Pinpoint the cell where the given text exists, returning its (X, Y) midpoint coordinate. 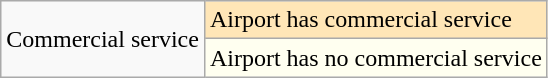
Airport has commercial service (376, 20)
Commercial service (103, 39)
Airport has no commercial service (376, 58)
